Detect which cell encompasses the target text, then output its (x, y) center coordinate. 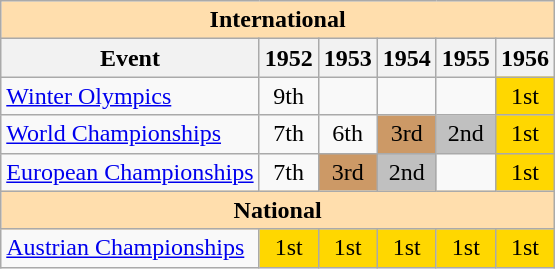
Winter Olympics (130, 96)
Event (130, 58)
1954 (406, 58)
National (278, 210)
International (278, 20)
1953 (348, 58)
1952 (288, 58)
6th (348, 134)
World Championships (130, 134)
1956 (524, 58)
1955 (466, 58)
European Championships (130, 172)
9th (288, 96)
Austrian Championships (130, 248)
